Find where the given text appears and provide that cell's center as [x, y] coordinate. 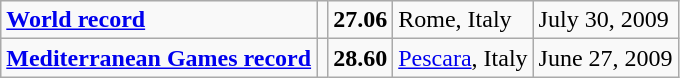
World record [159, 20]
July 30, 2009 [606, 20]
27.06 [360, 20]
Mediterranean Games record [159, 58]
Pescara, Italy [463, 58]
June 27, 2009 [606, 58]
Rome, Italy [463, 20]
28.60 [360, 58]
